Extract the [x, y] coordinate from the center of the cell holding the provided text.  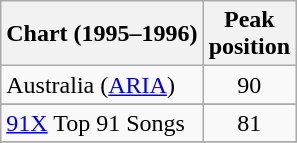
Peakposition [249, 34]
Chart (1995–1996) [102, 34]
90 [249, 85]
91X Top 91 Songs [102, 123]
81 [249, 123]
Australia (ARIA) [102, 85]
